Provide the (X, Y) coordinate of the cell's center where the given text is located.  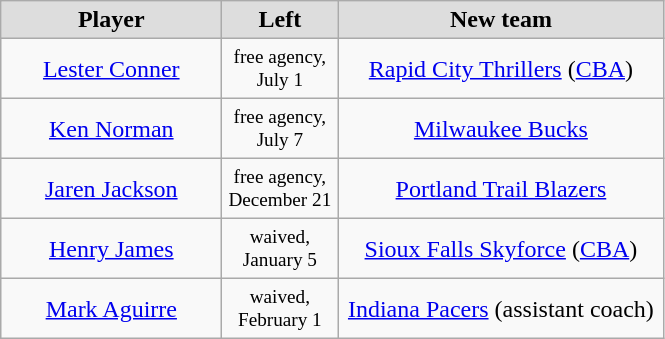
free agency, December 21 (280, 189)
Milwaukee Bucks (501, 129)
waived, January 5 (280, 249)
free agency, July 7 (280, 129)
Mark Aguirre (112, 309)
Sioux Falls Skyforce (CBA) (501, 249)
Player (112, 20)
Indiana Pacers (assistant coach) (501, 309)
New team (501, 20)
waived, February 1 (280, 309)
Rapid City Thrillers (CBA) (501, 69)
free agency, July 1 (280, 69)
Left (280, 20)
Ken Norman (112, 129)
Henry James (112, 249)
Jaren Jackson (112, 189)
Lester Conner (112, 69)
Portland Trail Blazers (501, 189)
